Scan for the cell matching the given text and deliver its (X, Y) coordinate at center. 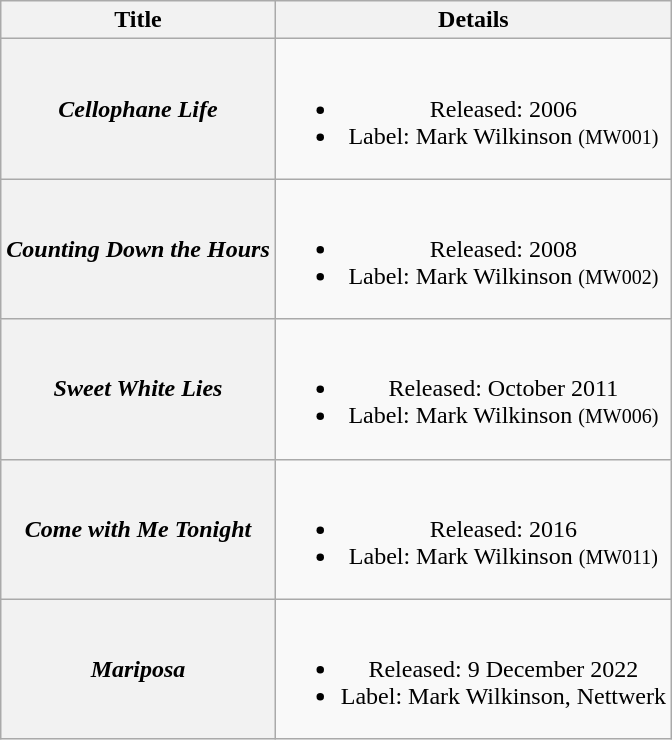
Come with Me Tonight (138, 529)
Released: 2008Label: Mark Wilkinson (MW002) (473, 249)
Released: 2006Label: Mark Wilkinson (MW001) (473, 109)
Title (138, 20)
Released: 9 December 2022Label: Mark Wilkinson, Nettwerk (473, 669)
Mariposa (138, 669)
Released: 2016Label: Mark Wilkinson (MW011) (473, 529)
Details (473, 20)
Released: October 2011Label: Mark Wilkinson (MW006) (473, 389)
Cellophane Life (138, 109)
Sweet White Lies (138, 389)
Counting Down the Hours (138, 249)
